Provide the (X, Y) coordinate of the cell's center where the given text is located.  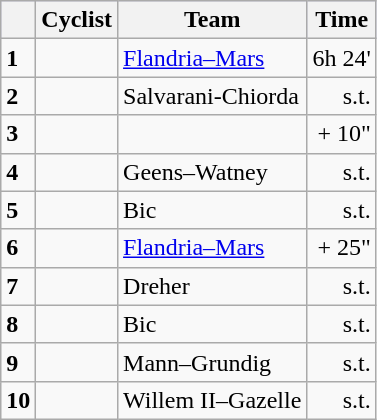
6 (18, 248)
2 (18, 96)
Dreher (212, 286)
Geens–Watney (212, 172)
8 (18, 324)
+ 10" (342, 134)
Willem II–Gazelle (212, 400)
4 (18, 172)
3 (18, 134)
Time (342, 20)
Team (212, 20)
Cyclist (77, 20)
7 (18, 286)
10 (18, 400)
5 (18, 210)
6h 24' (342, 58)
1 (18, 58)
Salvarani-Chiorda (212, 96)
9 (18, 362)
Mann–Grundig (212, 362)
+ 25" (342, 248)
